Scan for the cell matching the given text and deliver its (X, Y) coordinate at center. 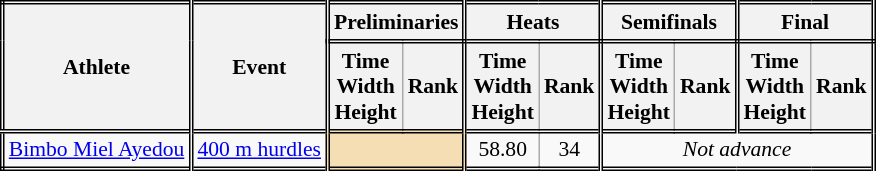
400 m hurdles (260, 150)
Final (805, 22)
Heats (533, 22)
34 (570, 150)
58.80 (502, 150)
Event (260, 67)
Athlete (96, 67)
Semifinals (669, 22)
Preliminaries (396, 22)
Bimbo Miel Ayedou (96, 150)
Not advance (737, 150)
